Locate the cell with the specified text and output its [x, y] center coordinate. 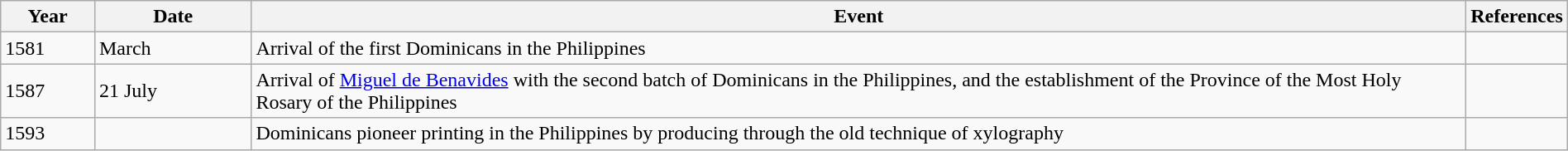
1587 [48, 91]
Event [858, 17]
1581 [48, 48]
March [172, 48]
References [1517, 17]
Dominicans pioneer printing in the Philippines by producing through the old technique of xylography [858, 134]
Arrival of the first Dominicans in the Philippines [858, 48]
Year [48, 17]
1593 [48, 134]
21 July [172, 91]
Date [172, 17]
